Extract the [x, y] coordinate from the center of the cell holding the provided text.  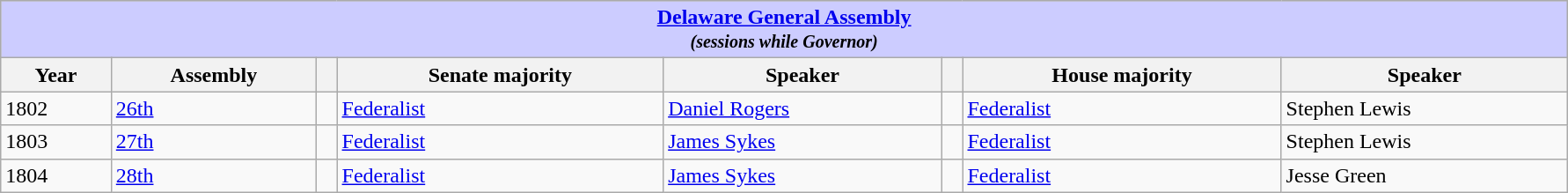
27th [213, 142]
Daniel Rogers [802, 108]
Jesse Green [1424, 175]
28th [213, 175]
Year [56, 75]
26th [213, 108]
1802 [56, 108]
Delaware General Assembly (sessions while Governor) [785, 30]
1804 [56, 175]
Assembly [213, 75]
1803 [56, 142]
House majority [1122, 75]
Senate majority [500, 75]
